For the text-containing cell, return its midpoint in [X, Y] coordinate format. 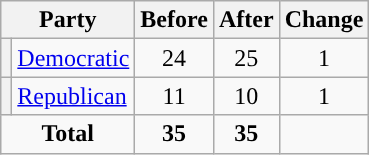
After [246, 20]
Change [324, 20]
11 [174, 96]
Before [174, 20]
24 [174, 58]
25 [246, 58]
Republican [74, 96]
Total [68, 134]
Democratic [74, 58]
10 [246, 96]
Party [68, 20]
